Identify which cell holds the provided text, then report its [x, y] central coordinate. 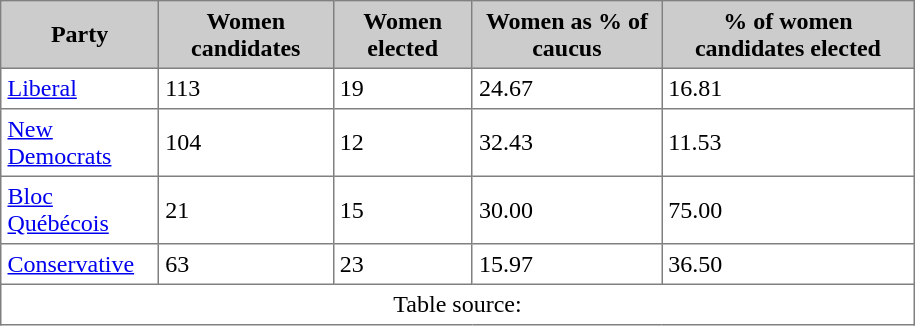
104 [246, 143]
23 [402, 264]
19 [402, 88]
Bloc Québécois [80, 210]
30.00 [566, 210]
Liberal [80, 88]
63 [246, 264]
Conservative [80, 264]
Table source: [458, 304]
Women as % of caucus [566, 35]
Women candidates [246, 35]
% of women candidates elected [788, 35]
New Democrats [80, 143]
75.00 [788, 210]
32.43 [566, 143]
113 [246, 88]
15 [402, 210]
15.97 [566, 264]
12 [402, 143]
16.81 [788, 88]
Party [80, 35]
36.50 [788, 264]
21 [246, 210]
Women elected [402, 35]
24.67 [566, 88]
11.53 [788, 143]
